Output the (X, Y) coordinate of the center of the cell containing the given text.  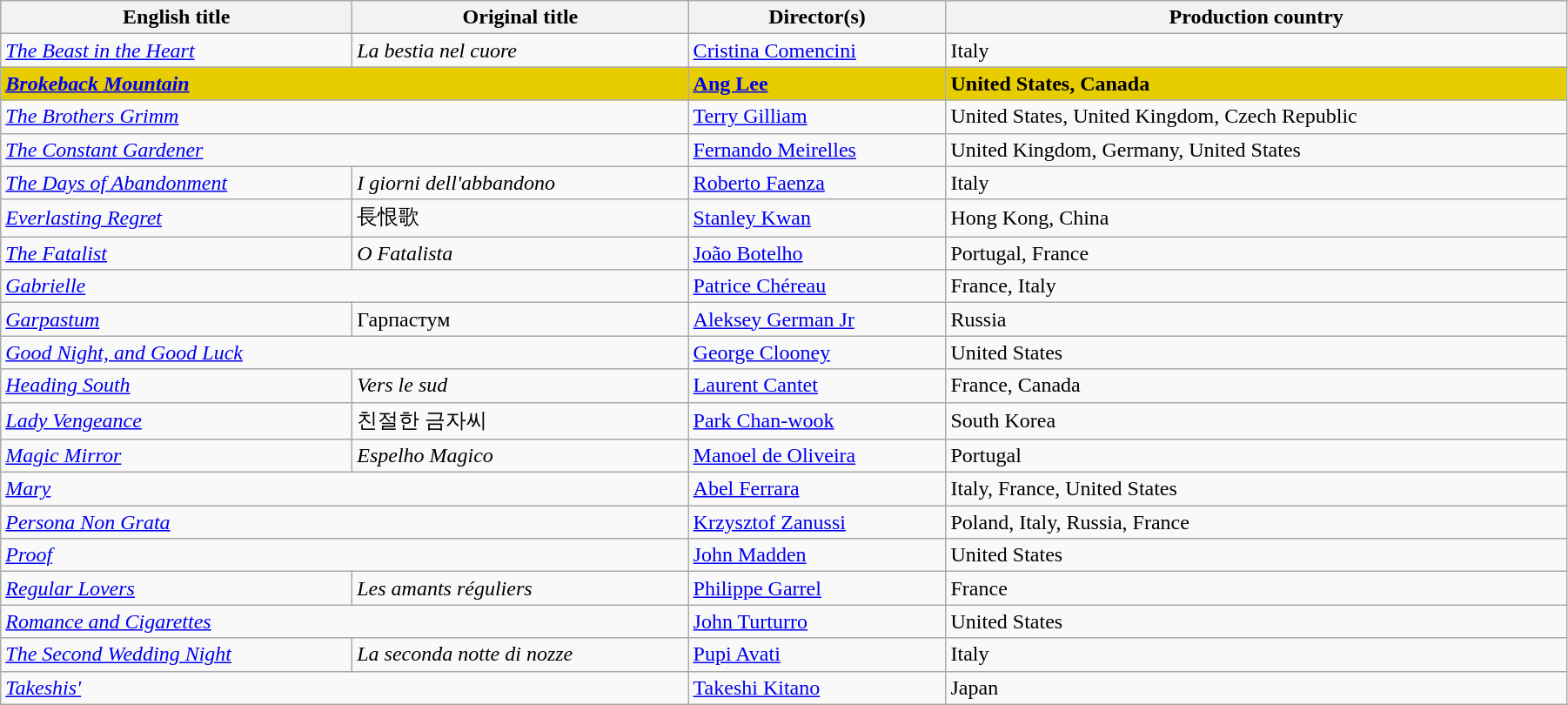
France (1256, 588)
Gabrielle (345, 286)
I giorni dell'abbandono (520, 183)
Brokeback Mountain (345, 84)
Director(s) (817, 17)
Manoel de Oliveira (817, 456)
Lady Vengeance (177, 421)
Japan (1256, 688)
Mary (345, 489)
Original title (520, 17)
Takeshi Kitano (817, 688)
Ang Lee (817, 84)
Abel Ferrara (817, 489)
Magic Mirror (177, 456)
Heading South (177, 386)
친절한 금자씨 (520, 421)
Romance and Cigarettes (345, 621)
Russia (1256, 319)
The Second Wedding Night (177, 655)
João Botelho (817, 253)
Aleksey German Jr (817, 319)
Krzysztof Zanussi (817, 522)
Good Night, and Good Luck (345, 352)
Garpastum (177, 319)
Fernando Meirelles (817, 150)
Poland, Italy, Russia, France (1256, 522)
United States, Canada (1256, 84)
長恨歌 (520, 218)
Roberto Faenza (817, 183)
Proof (345, 555)
English title (177, 17)
The Fatalist (177, 253)
John Turturro (817, 621)
Stanley Kwan (817, 218)
La seconda notte di nozze (520, 655)
The Constant Gardener (345, 150)
South Korea (1256, 421)
France, Canada (1256, 386)
Persona Non Grata (345, 522)
Hong Kong, China (1256, 218)
The Beast in the Heart (177, 50)
Italy, France, United States (1256, 489)
Espelho Magico (520, 456)
United Kingdom, Germany, United States (1256, 150)
Portugal (1256, 456)
Terry Gilliam (817, 117)
O Fatalista (520, 253)
The Brothers Grimm (345, 117)
United States, United Kingdom, Czech Republic (1256, 117)
Takeshis' (345, 688)
Regular Lovers (177, 588)
Cristina Comencini (817, 50)
George Clooney (817, 352)
Everlasting Regret (177, 218)
Portugal, France (1256, 253)
Production country (1256, 17)
Patrice Chéreau (817, 286)
Philippe Garrel (817, 588)
Les amants réguliers (520, 588)
John Madden (817, 555)
La bestia nel cuore (520, 50)
Park Chan-wook (817, 421)
Гарпастум (520, 319)
Pupi Avati (817, 655)
The Days of Abandonment (177, 183)
France, Italy (1256, 286)
Vers le sud (520, 386)
Laurent Cantet (817, 386)
